Determine the (x, y) coordinate at the center of the cell enclosing the given text.  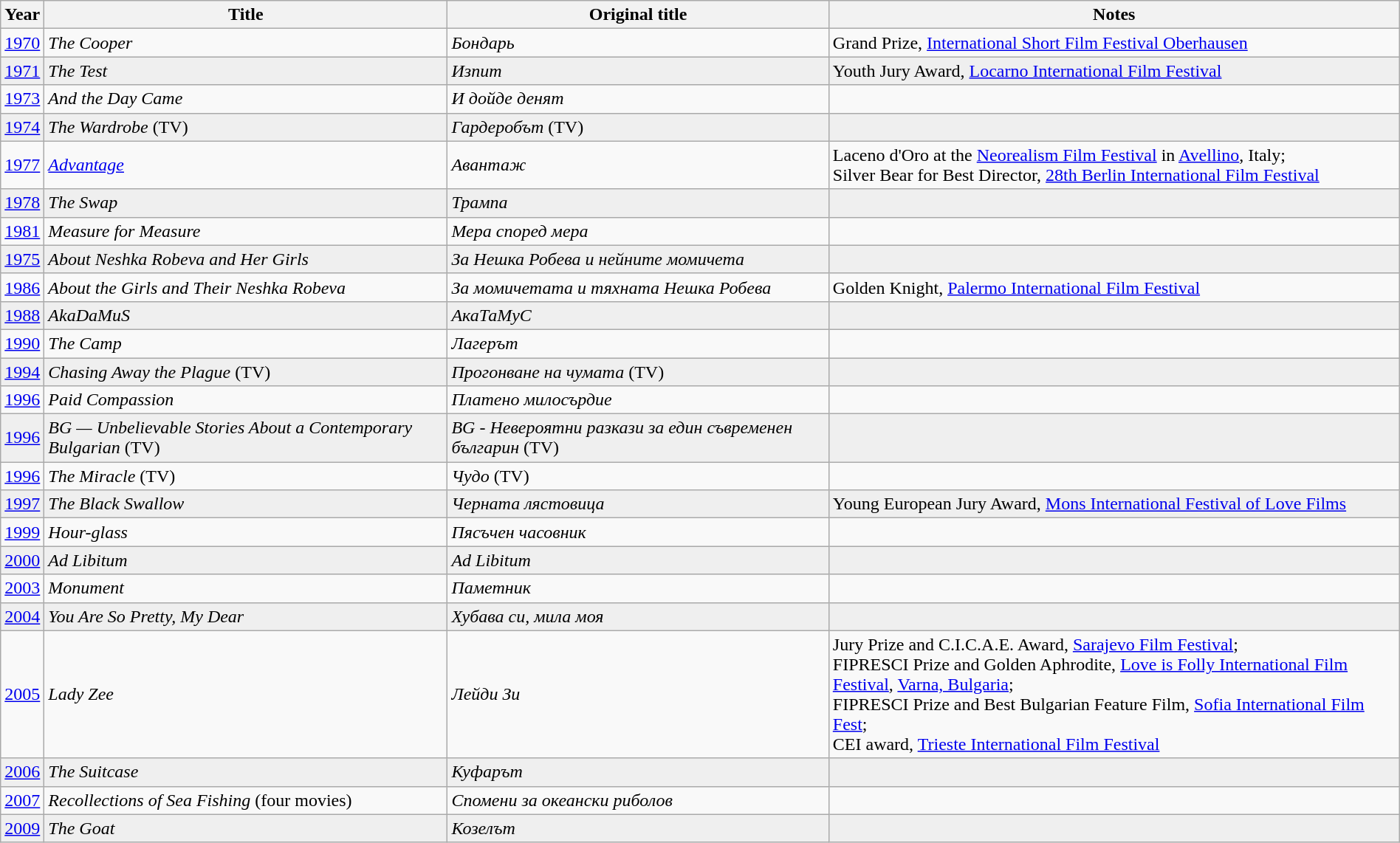
1997 (22, 504)
Хубава си, мила моя (638, 616)
Бондарь (638, 43)
Golden Knight, Palermo International Film Festival (1114, 287)
Hour-glass (246, 532)
About Neshka Robeva and Her Girls (246, 259)
Title (246, 15)
Monument (246, 588)
За Нешка Робева и нейните момичета (638, 259)
The Miracle (TV) (246, 476)
2007 (22, 800)
1988 (22, 315)
1999 (22, 532)
Lady Zee (246, 694)
АкаТаМуС (638, 315)
Лейди Зи (638, 694)
The Camp (246, 343)
You Are So Pretty, My Dear (246, 616)
Chasing Away the Plague (TV) (246, 371)
Youth Jury Award, Locarno International Film Festival (1114, 71)
Notes (1114, 15)
Measure for Measure (246, 231)
And the Day Came (246, 99)
Прогонване на чумата (TV) (638, 371)
Paid Compassion (246, 400)
About the Girls and Their Neshka Robeva (246, 287)
2004 (22, 616)
1971 (22, 71)
Спомени за океански риболов (638, 800)
1975 (22, 259)
1970 (22, 43)
За момичетата и тяхната Нешка Робева (638, 287)
Original title (638, 15)
The Cooper (246, 43)
Куфарът (638, 772)
The Swap (246, 203)
Платено милосърдие (638, 400)
1986 (22, 287)
1977 (22, 165)
The Wardrobe (TV) (246, 127)
Черната лястовица (638, 504)
Паметник (638, 588)
2009 (22, 828)
2005 (22, 694)
The Test (246, 71)
The Suitcase (246, 772)
BG - Невероятни разкази за един съвременен българин (TV) (638, 438)
1978 (22, 203)
Гардеробът (TV) (638, 127)
Grand Prize, International Short Film Festival Oberhausen (1114, 43)
Year (22, 15)
Чудо (TV) (638, 476)
1974 (22, 127)
2003 (22, 588)
Трампа (638, 203)
Изпит (638, 71)
Лагерът (638, 343)
2006 (22, 772)
The Black Swallow (246, 504)
И дойде денят (638, 99)
Мера според мера (638, 231)
The Goat (246, 828)
Авантаж (638, 165)
1990 (22, 343)
Recollections of Sea Fishing (four movies) (246, 800)
Пясъчен часовник (638, 532)
Young European Jury Award, Mons International Festival of Love Films (1114, 504)
AkaDaMuS (246, 315)
BG — Unbelievable Stories About a Contemporary Bulgarian (TV) (246, 438)
Козелът (638, 828)
1994 (22, 371)
Laceno d'Oro at the Neorealism Film Festival in Avellino, Italy;Silver Bear for Best Director, 28th Berlin International Film Festival (1114, 165)
Advantage (246, 165)
2000 (22, 560)
1973 (22, 99)
1981 (22, 231)
